Output the (x, y) coordinate of the center of the cell containing the given text.  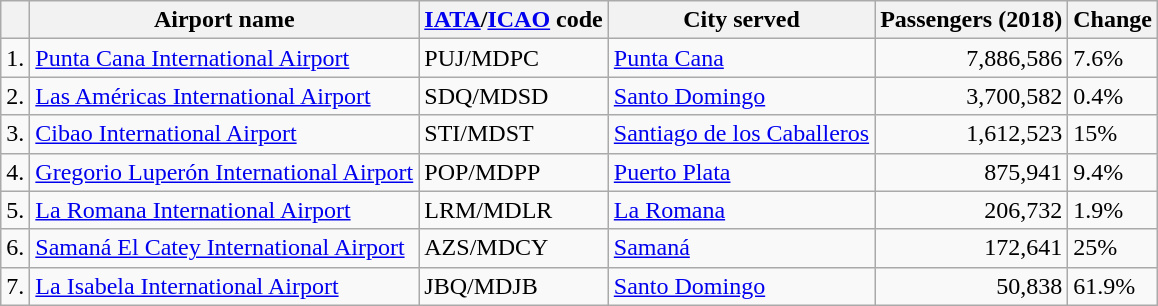
Punta Cana International Airport (224, 58)
25% (1113, 248)
AZS/MDCY (514, 248)
JBQ/MDJB (514, 286)
Samaná (741, 248)
IATA/ICAO code (514, 20)
61.9% (1113, 286)
Airport name (224, 20)
Samaná El Catey International Airport (224, 248)
6. (16, 248)
4. (16, 172)
875,941 (972, 172)
Punta Cana (741, 58)
Gregorio Luperón International Airport (224, 172)
0.4% (1113, 96)
172,641 (972, 248)
7,886,586 (972, 58)
La Isabela International Airport (224, 286)
9.4% (1113, 172)
Las Américas International Airport (224, 96)
SDQ/MDSD (514, 96)
POP/MDPP (514, 172)
1,612,523 (972, 134)
5. (16, 210)
1. (16, 58)
206,732 (972, 210)
Santiago de los Caballeros (741, 134)
50,838 (972, 286)
Cibao International Airport (224, 134)
15% (1113, 134)
City served (741, 20)
STI/MDST (514, 134)
PUJ/MDPC (514, 58)
La Romana International Airport (224, 210)
LRM/MDLR (514, 210)
Passengers (2018) (972, 20)
3. (16, 134)
3,700,582 (972, 96)
7. (16, 286)
La Romana (741, 210)
7.6% (1113, 58)
Puerto Plata (741, 172)
2. (16, 96)
Change (1113, 20)
1.9% (1113, 210)
